Capture the cell that displays the provided text and extract its (X, Y) central coordinate. 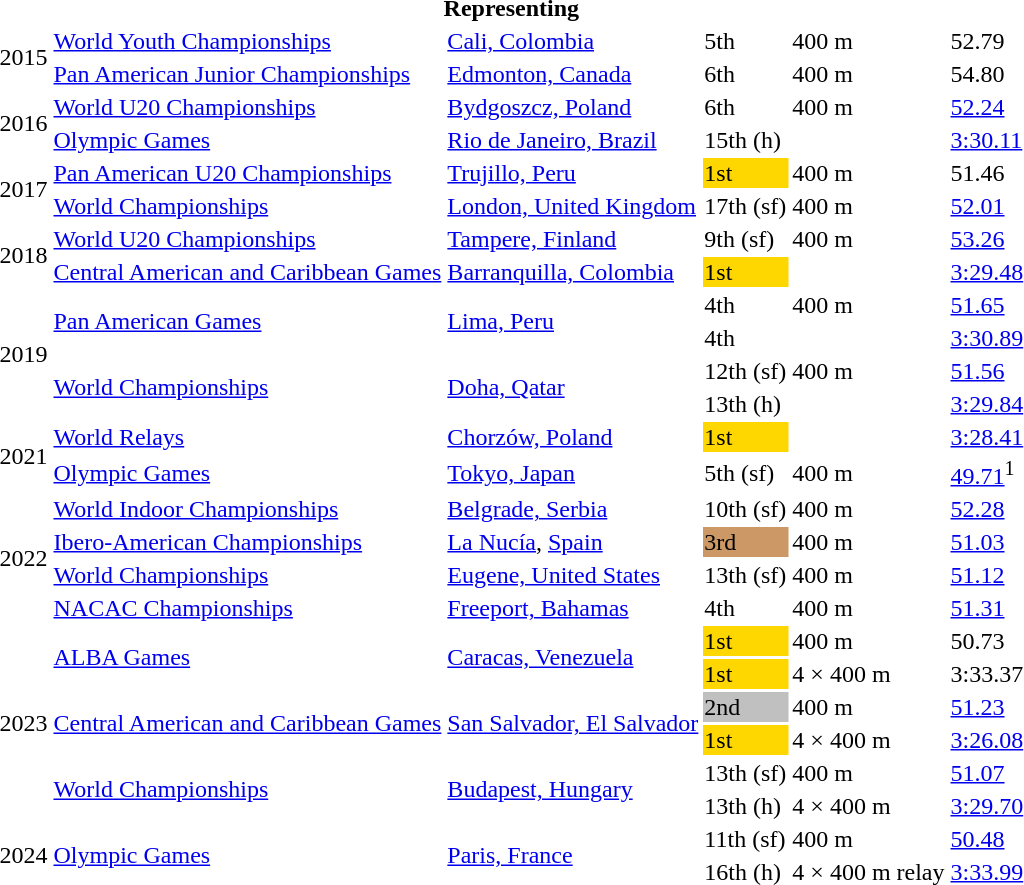
10th (sf) (746, 509)
Pan American Junior Championships (248, 74)
World Relays (248, 437)
5th (746, 41)
San Salvador, El Salvador (573, 724)
Doha, Qatar (573, 388)
Pan American Games (248, 322)
Lima, Peru (573, 322)
Caracas, Venezuela (573, 658)
Edmonton, Canada (573, 74)
3rd (746, 542)
World Youth Championships (248, 41)
Ibero-American Championships (248, 542)
ALBA Games (248, 658)
World Indoor Championships (248, 509)
Belgrade, Serbia (573, 509)
17th (sf) (746, 206)
Chorzów, Poland (573, 437)
NACAC Championships (248, 608)
11th (sf) (746, 839)
15th (h) (746, 140)
Tokyo, Japan (573, 473)
Freeport, Bahamas (573, 608)
Trujillo, Peru (573, 173)
London, United Kingdom (573, 206)
Budapest, Hungary (573, 790)
Cali, Colombia (573, 41)
2nd (746, 707)
Pan American U20 Championships (248, 173)
Barranquilla, Colombia (573, 272)
Bydgoszcz, Poland (573, 107)
Eugene, United States (573, 575)
La Nucía, Spain (573, 542)
9th (sf) (746, 239)
Rio de Janeiro, Brazil (573, 140)
5th (sf) (746, 473)
Tampere, Finland (573, 239)
12th (sf) (746, 371)
